Return the (X, Y) coordinate for the center point of the cell that contains the specified text.  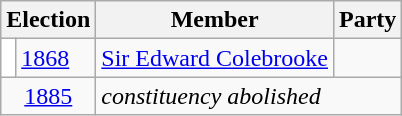
constituency abolished (249, 96)
Election (48, 20)
Member (215, 20)
1868 (56, 58)
1885 (48, 96)
Sir Edward Colebrooke (215, 58)
Party (367, 20)
